Locate the cell with the specified text and output its (x, y) center coordinate. 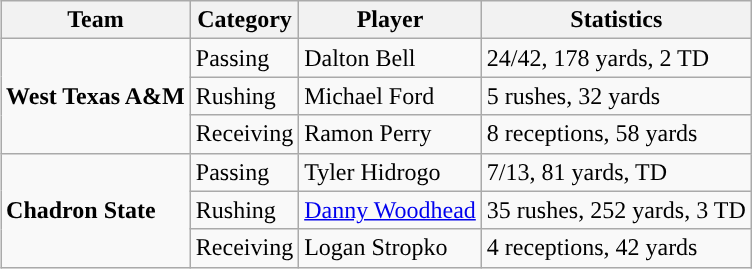
West Texas A&M (96, 96)
Statistics (616, 20)
35 rushes, 252 yards, 3 TD (616, 210)
24/42, 178 yards, 2 TD (616, 58)
Ramon Perry (390, 134)
Danny Woodhead (390, 210)
7/13, 81 yards, TD (616, 172)
Dalton Bell (390, 58)
Michael Ford (390, 96)
Player (390, 20)
Logan Stropko (390, 248)
Tyler Hidrogo (390, 172)
4 receptions, 42 yards (616, 248)
8 receptions, 58 yards (616, 134)
5 rushes, 32 yards (616, 96)
Team (96, 20)
Chadron State (96, 210)
Category (244, 20)
